Search for the cell housing the specified text and yield its [x, y] center coordinate. 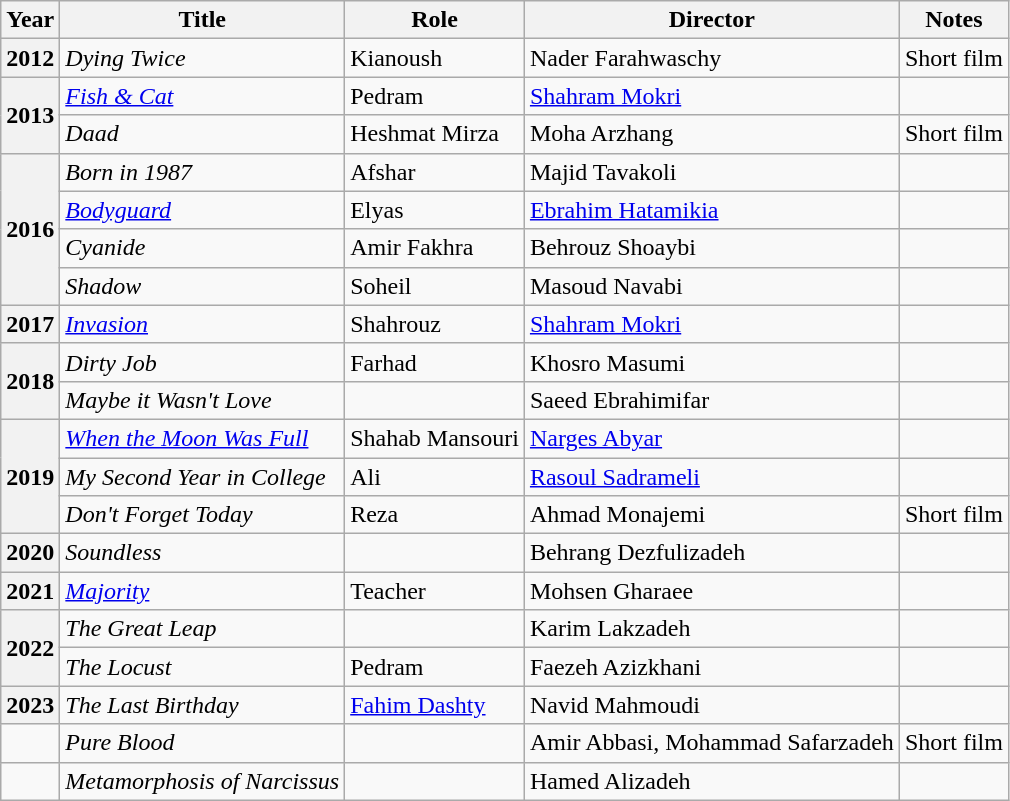
2013 [30, 115]
Cyanide [202, 248]
Shahab Mansouri [435, 438]
Fish & Cat [202, 96]
2016 [30, 229]
Don't Forget Today [202, 515]
Majid Tavakoli [712, 172]
Dying Twice [202, 58]
Notes [954, 20]
Soundless [202, 553]
Director [712, 20]
When the Moon Was Full [202, 438]
Afshar [435, 172]
Behrouz Shoaybi [712, 248]
2012 [30, 58]
Faezeh Azizkhani [712, 667]
Heshmat Mirza [435, 134]
Pure Blood [202, 743]
Nader Farahwaschy [712, 58]
Title [202, 20]
Ahmad Monajemi [712, 515]
2019 [30, 476]
Navid Mahmoudi [712, 705]
Behrang Dezfulizadeh [712, 553]
Moha Arzhang [712, 134]
2020 [30, 553]
Soheil [435, 286]
Shadow [202, 286]
Karim Lakzadeh [712, 629]
2017 [30, 324]
Invasion [202, 324]
Farhad [435, 362]
Dirty Job [202, 362]
Kianoush [435, 58]
Khosro Masumi [712, 362]
Majority [202, 591]
Masoud Navabi [712, 286]
Narges Abyar [712, 438]
The Great Leap [202, 629]
Maybe it Wasn't Love [202, 400]
My Second Year in College [202, 477]
Teacher [435, 591]
Role [435, 20]
2023 [30, 705]
Ebrahim Hatamikia [712, 210]
Shahrouz [435, 324]
Born in 1987 [202, 172]
Hamed Alizadeh [712, 781]
The Last Birthday [202, 705]
Saeed Ebrahimifar [712, 400]
2018 [30, 381]
2022 [30, 648]
Elyas [435, 210]
Year [30, 20]
Ali [435, 477]
Amir Abbasi, Mohammad Safarzadeh [712, 743]
Amir Fakhra [435, 248]
Mohsen Gharaee [712, 591]
The Locust [202, 667]
2021 [30, 591]
Bodyguard [202, 210]
Metamorphosis of Narcissus [202, 781]
Reza [435, 515]
Daad [202, 134]
Rasoul Sadrameli [712, 477]
Fahim Dashty [435, 705]
